Find where the given text appears and provide that cell's center as (x, y) coordinate. 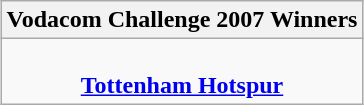
Tottenham Hotspur (182, 72)
Vodacom Challenge 2007 Winners (182, 20)
